Find where the given text appears and provide that cell's center as (X, Y) coordinate. 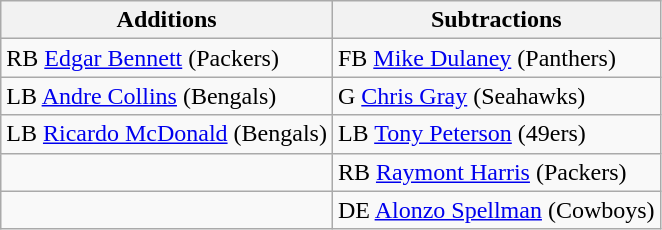
LB Ricardo McDonald (Bengals) (167, 134)
Subtractions (496, 20)
Additions (167, 20)
RB Raymont Harris (Packers) (496, 172)
DE Alonzo Spellman (Cowboys) (496, 210)
FB Mike Dulaney (Panthers) (496, 58)
LB Andre Collins (Bengals) (167, 96)
LB Tony Peterson (49ers) (496, 134)
RB Edgar Bennett (Packers) (167, 58)
G Chris Gray (Seahawks) (496, 96)
